For the text-containing cell, return its midpoint in [x, y] coordinate format. 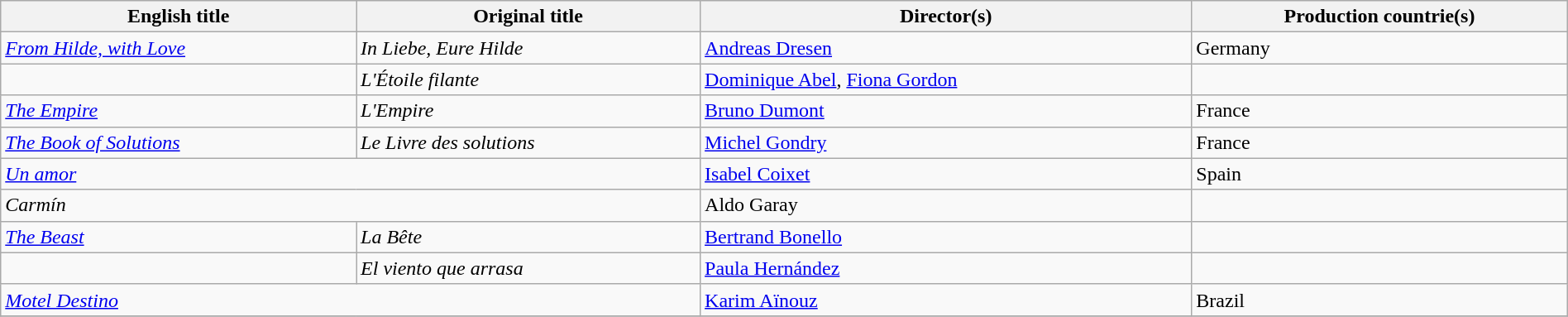
The Beast [179, 237]
Isabel Coixet [946, 174]
In Liebe, Eure Hilde [528, 48]
Aldo Garay [946, 205]
Original title [528, 17]
Michel Gondry [946, 142]
El viento que arrasa [528, 268]
L'Étoile filante [528, 79]
Bruno Dumont [946, 111]
The Empire [179, 111]
Motel Destino [351, 300]
Production countrie(s) [1379, 17]
Brazil [1379, 300]
Bertrand Bonello [946, 237]
Germany [1379, 48]
Karim Aïnouz [946, 300]
L'Empire [528, 111]
The Book of Solutions [179, 142]
Carmín [351, 205]
English title [179, 17]
Andreas Dresen [946, 48]
Dominique Abel, Fiona Gordon [946, 79]
From Hilde, with Love [179, 48]
La Bête [528, 237]
Director(s) [946, 17]
Paula Hernández [946, 268]
Spain [1379, 174]
Le Livre des solutions [528, 142]
Un amor [351, 174]
